Search for the cell housing the specified text and yield its [X, Y] center coordinate. 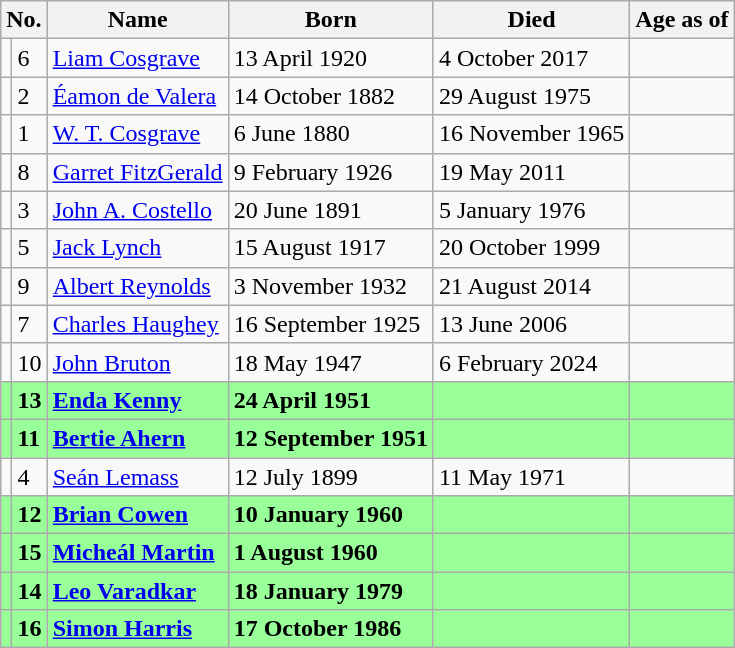
29 August 1975 [531, 96]
6 June 1880 [330, 134]
16 November 1965 [531, 134]
10 January 1960 [330, 515]
Born [330, 20]
2 [30, 96]
3 November 1932 [330, 286]
9 [30, 286]
12 September 1951 [330, 438]
Micheál Martin [138, 553]
8 [30, 172]
19 May 2011 [531, 172]
17 October 1986 [330, 629]
John Bruton [138, 362]
5 [30, 248]
18 January 1979 [330, 591]
6 February 2024 [531, 362]
13 April 1920 [330, 58]
5 January 1976 [531, 210]
Albert Reynolds [138, 286]
18 May 1947 [330, 362]
Bertie Ahern [138, 438]
1 [30, 134]
Died [531, 20]
20 October 1999 [531, 248]
Enda Kenny [138, 400]
16 September 1925 [330, 324]
13 June 2006 [531, 324]
Age as of [682, 20]
11 [30, 438]
7 [30, 324]
4 [30, 477]
6 [30, 58]
15 August 1917 [330, 248]
Garret FitzGerald [138, 172]
13 [30, 400]
Simon Harris [138, 629]
11 May 1971 [531, 477]
1 August 1960 [330, 553]
No. [24, 20]
Seán Lemass [138, 477]
Brian Cowen [138, 515]
4 October 2017 [531, 58]
John A. Costello [138, 210]
3 [30, 210]
Éamon de Valera [138, 96]
12 July 1899 [330, 477]
9 February 1926 [330, 172]
12 [30, 515]
14 [30, 591]
Liam Cosgrave [138, 58]
21 August 2014 [531, 286]
Jack Lynch [138, 248]
Leo Varadkar [138, 591]
10 [30, 362]
20 June 1891 [330, 210]
24 April 1951 [330, 400]
15 [30, 553]
16 [30, 629]
W. T. Cosgrave [138, 134]
Name [138, 20]
14 October 1882 [330, 96]
Charles Haughey [138, 324]
